Find where the given text appears and provide that cell's center as (X, Y) coordinate. 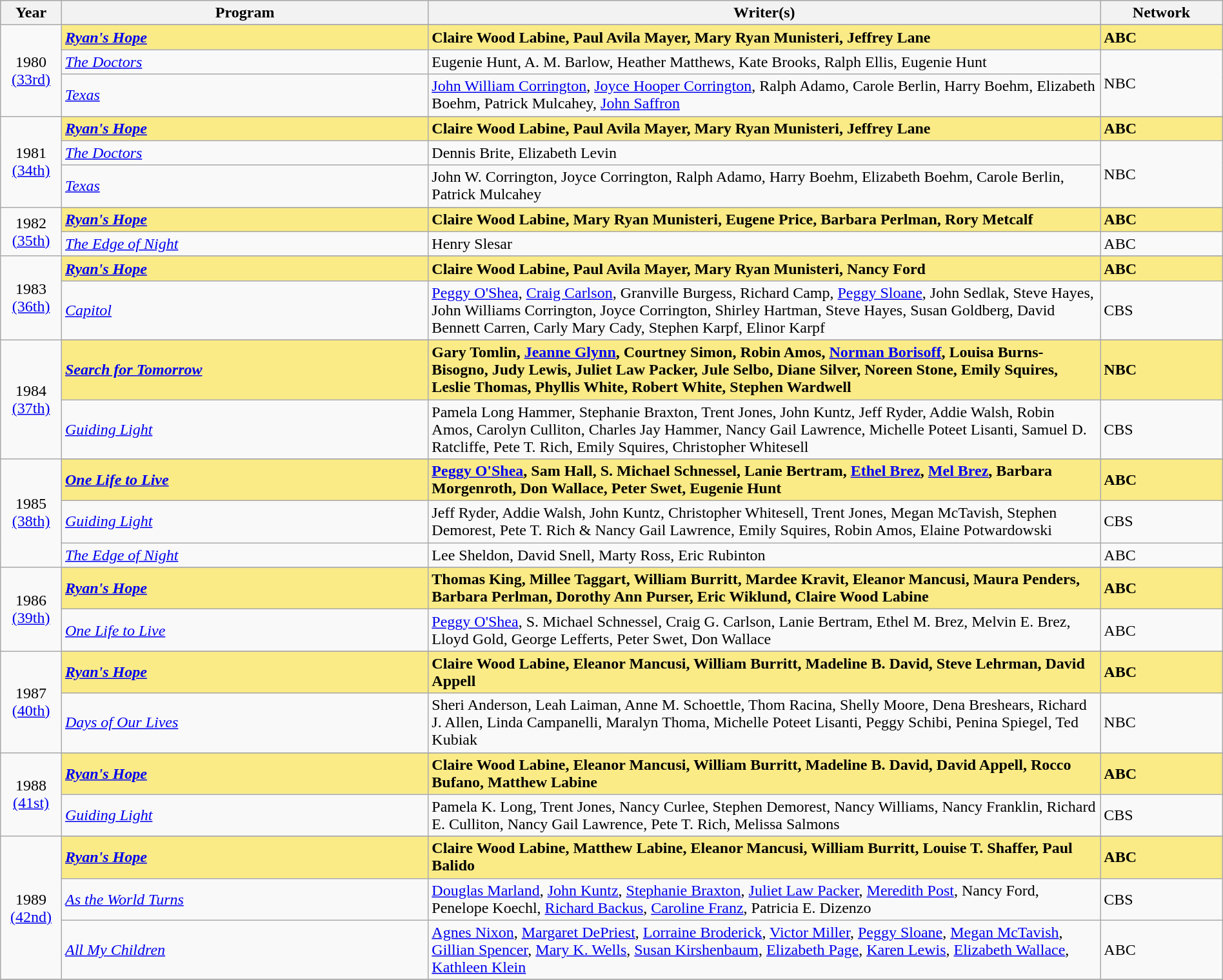
1980(33rd) (31, 71)
Claire Wood Labine, Eleanor Mancusi, William Burritt, Madeline B. David, Steve Lehrman, David Appell (764, 672)
Claire Wood Labine, Eleanor Mancusi, William Burritt, Madeline B. David, David Appell, Rocco Bufano, Matthew Labine (764, 774)
1984(37th) (31, 399)
Claire Wood Labine, Mary Ryan Munisteri, Eugene Price, Barbara Perlman, Rory Metcalf (764, 219)
Program (244, 13)
As the World Turns (244, 899)
1982(35th) (31, 231)
Henry Slesar (764, 244)
Claire Wood Labine, Matthew Labine, Eleanor Mancusi, William Burritt, Louise T. Shaffer, Paul Balido (764, 857)
Network (1161, 13)
1981(34th) (31, 161)
Days of Our Lives (244, 723)
Claire Wood Labine, Paul Avila Mayer, Mary Ryan Munisteri, Nancy Ford (764, 268)
Capitol (244, 310)
1987(40th) (31, 701)
Search for Tomorrow (244, 369)
Lee Sheldon, David Snell, Marty Ross, Eric Rubinton (764, 555)
John W. Corrington, Joyce Corrington, Ralph Adamo, Harry Boehm, Elizabeth Boehm, Carole Berlin, Patrick Mulcahey (764, 186)
1989(42nd) (31, 908)
All My Children (244, 950)
Peggy O'Shea, Sam Hall, S. Michael Schnessel, Lanie Bertram, Ethel Brez, Mel Brez, Barbara Morgenroth, Don Wallace, Peter Swet, Eugenie Hunt (764, 480)
1988(41st) (31, 794)
John William Corrington, Joyce Hooper Corrington, Ralph Adamo, Carole Berlin, Harry Boehm, Elizabeth Boehm, Patrick Mulcahey, John Saffron (764, 95)
1986(39th) (31, 609)
Dennis Brite, Elizabeth Levin (764, 153)
1983(36th) (31, 298)
Eugenie Hunt, A. M. Barlow, Heather Matthews, Kate Brooks, Ralph Ellis, Eugenie Hunt (764, 62)
Writer(s) (764, 13)
1985(38th) (31, 513)
Year (31, 13)
